Return the [x, y] coordinate for the center point of the cell that contains the specified text.  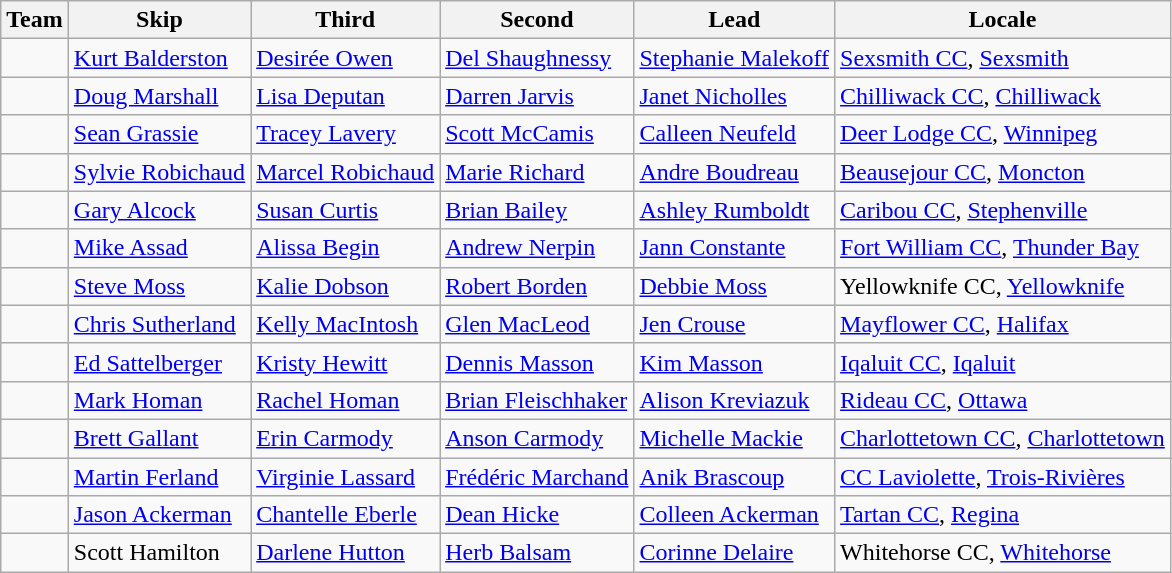
Yellowknife CC, Yellowknife [1003, 286]
Dennis Masson [537, 362]
Brian Fleischhaker [537, 400]
Mark Homan [159, 400]
Rachel Homan [346, 400]
Scott McCamis [537, 134]
Stephanie Malekoff [734, 58]
Corinne Delaire [734, 553]
Jason Ackerman [159, 515]
Herb Balsam [537, 553]
Kim Masson [734, 362]
Tartan CC, Regina [1003, 515]
Locale [1003, 20]
Lisa Deputan [346, 96]
Kristy Hewitt [346, 362]
Chantelle Eberle [346, 515]
Brian Bailey [537, 210]
Deer Lodge CC, Winnipeg [1003, 134]
Charlottetown CC, Charlottetown [1003, 438]
Andrew Nerpin [537, 248]
Marie Richard [537, 172]
Kurt Balderston [159, 58]
Marcel Robichaud [346, 172]
Tracey Lavery [346, 134]
Brett Gallant [159, 438]
Second [537, 20]
Caribou CC, Stephenville [1003, 210]
Kalie Dobson [346, 286]
Michelle Mackie [734, 438]
Frédéric Marchand [537, 477]
Virginie Lassard [346, 477]
Robert Borden [537, 286]
Anik Brascoup [734, 477]
Beausejour CC, Moncton [1003, 172]
Skip [159, 20]
Team [35, 20]
Gary Alcock [159, 210]
Ed Sattelberger [159, 362]
Lead [734, 20]
Third [346, 20]
Janet Nicholles [734, 96]
Calleen Neufeld [734, 134]
Del Shaughnessy [537, 58]
Chris Sutherland [159, 324]
Erin Carmody [346, 438]
Fort William CC, Thunder Bay [1003, 248]
Darren Jarvis [537, 96]
Iqaluit CC, Iqaluit [1003, 362]
Whitehorse CC, Whitehorse [1003, 553]
Darlene Hutton [346, 553]
Mayflower CC, Halifax [1003, 324]
Steve Moss [159, 286]
Chilliwack CC, Chilliwack [1003, 96]
Kelly MacIntosh [346, 324]
Alissa Begin [346, 248]
Martin Ferland [159, 477]
Rideau CC, Ottawa [1003, 400]
Doug Marshall [159, 96]
Jann Constante [734, 248]
Ashley Rumboldt [734, 210]
Susan Curtis [346, 210]
Dean Hicke [537, 515]
Andre Boudreau [734, 172]
Desirée Owen [346, 58]
Sylvie Robichaud [159, 172]
Colleen Ackerman [734, 515]
Alison Kreviazuk [734, 400]
Mike Assad [159, 248]
Glen MacLeod [537, 324]
Anson Carmody [537, 438]
CC Laviolette, Trois-Rivières [1003, 477]
Jen Crouse [734, 324]
Sexsmith CC, Sexsmith [1003, 58]
Scott Hamilton [159, 553]
Debbie Moss [734, 286]
Sean Grassie [159, 134]
